Output the [X, Y] coordinate of the center of the cell containing the given text.  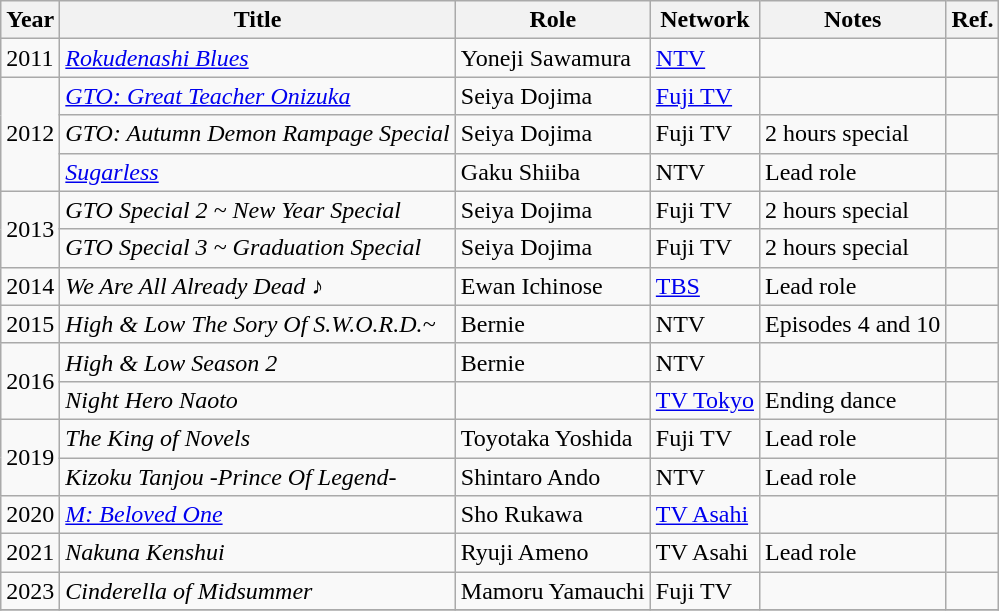
M: Beloved One [258, 515]
High & Low Season 2 [258, 362]
Kizoku Tanjou -Prince Of Legend- [258, 477]
2013 [30, 229]
Shintaro Ando [552, 477]
GTO: Great Teacher Onizuka [258, 96]
GTO Special 2 ~ New Year Special [258, 210]
2019 [30, 457]
Sho Rukawa [552, 515]
2021 [30, 553]
Mamoru Yamauchi [552, 591]
Ref. [972, 20]
2016 [30, 381]
We Are All Already Dead ♪ [258, 286]
Role [552, 20]
2023 [30, 591]
Cinderella of Midsummer [258, 591]
2011 [30, 58]
Notes [852, 20]
Rokudenashi Blues [258, 58]
Night Hero Naoto [258, 400]
Ending dance [852, 400]
2014 [30, 286]
GTO: Autumn Demon Rampage Special [258, 134]
Toyotaka Yoshida [552, 438]
Sugarless [258, 172]
Episodes 4 and 10 [852, 324]
Year [30, 20]
Nakuna Kenshui [258, 553]
Gaku Shiiba [552, 172]
Yoneji Sawamura [552, 58]
TBS [704, 286]
TV Tokyo [704, 400]
Network [704, 20]
GTO Special 3 ~ Graduation Special [258, 248]
Ryuji Ameno [552, 553]
2020 [30, 515]
High & Low The Sory Of S.W.O.R.D.~ [258, 324]
The King of Novels [258, 438]
Ewan Ichinose [552, 286]
2012 [30, 134]
2015 [30, 324]
Title [258, 20]
